Extract the (x, y) coordinate from the center of the cell holding the provided text.  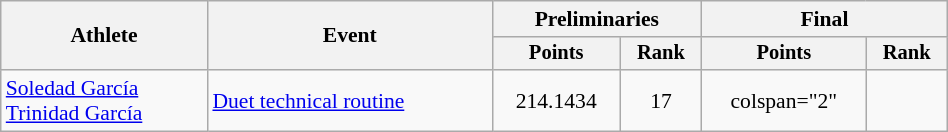
Preliminaries (597, 19)
214.1434 (556, 100)
17 (660, 100)
colspan="2" (784, 100)
Duet technical routine (350, 100)
Event (350, 36)
Final (825, 19)
Athlete (104, 36)
Soledad GarcíaTrinidad García (104, 100)
